Determine the [x, y] coordinate at the center of the cell enclosing the given text.  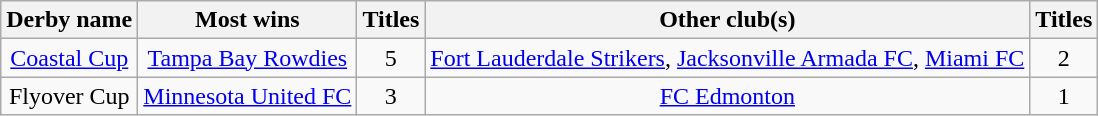
Coastal Cup [70, 58]
Other club(s) [728, 20]
5 [391, 58]
Derby name [70, 20]
Most wins [248, 20]
Minnesota United FC [248, 96]
3 [391, 96]
1 [1064, 96]
2 [1064, 58]
FC Edmonton [728, 96]
Tampa Bay Rowdies [248, 58]
Fort Lauderdale Strikers, Jacksonville Armada FC, Miami FC [728, 58]
Flyover Cup [70, 96]
